Output the (X, Y) coordinate of the center of the cell containing the given text.  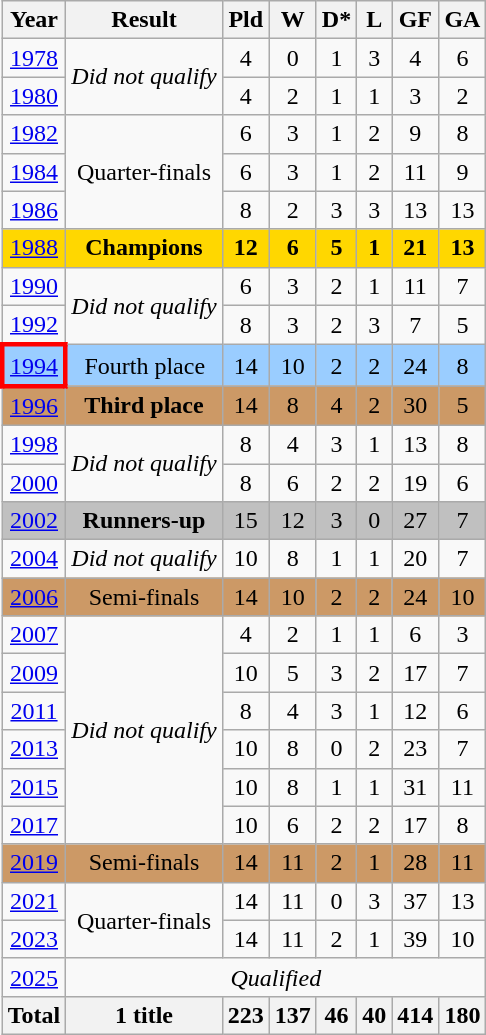
D* (336, 20)
15 (246, 521)
1986 (34, 210)
2017 (34, 825)
46 (336, 1015)
Fourth place (144, 366)
Third place (144, 406)
20 (416, 559)
2002 (34, 521)
2004 (34, 559)
2021 (34, 901)
1982 (34, 134)
30 (416, 406)
1984 (34, 172)
Champions (144, 248)
2006 (34, 597)
2013 (34, 749)
21 (416, 248)
Result (144, 20)
37 (416, 901)
39 (416, 939)
414 (416, 1015)
1978 (34, 58)
180 (462, 1015)
1 title (144, 1015)
1998 (34, 444)
2019 (34, 863)
2023 (34, 939)
1980 (34, 96)
1990 (34, 286)
23 (416, 749)
2009 (34, 673)
31 (416, 787)
Qualified (276, 977)
GA (462, 20)
Year (34, 20)
2025 (34, 977)
2015 (34, 787)
2000 (34, 483)
GF (416, 20)
27 (416, 521)
W (292, 20)
1992 (34, 325)
40 (374, 1015)
19 (416, 483)
1996 (34, 406)
137 (292, 1015)
Pld (246, 20)
Runners-up (144, 521)
1988 (34, 248)
223 (246, 1015)
2011 (34, 711)
L (374, 20)
Total (34, 1015)
2007 (34, 635)
1994 (34, 366)
28 (416, 863)
